Return (X, Y) of the center of cell containing provided text 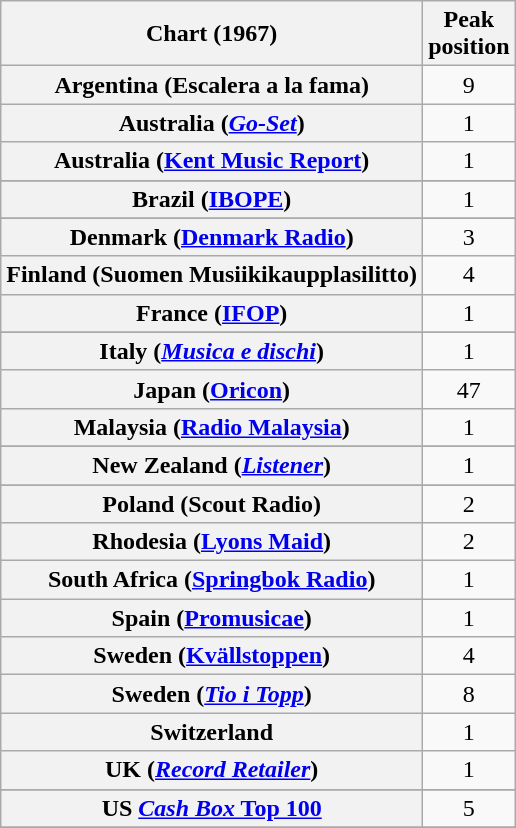
47 (469, 389)
US Cash Box Top 100 (212, 808)
Denmark (Denmark Radio) (212, 237)
Finland (Suomen Musiikikaupplasilitto) (212, 275)
9 (469, 85)
Switzerland (212, 732)
Rhodesia (Lyons Maid) (212, 542)
New Zealand (Listener) (212, 465)
Italy (Musica e dischi) (212, 351)
Malaysia (Radio Malaysia) (212, 427)
Chart (1967) (212, 34)
Sweden (Kvällstoppen) (212, 656)
Brazil (IBOPE) (212, 199)
Australia (Kent Music Report) (212, 161)
Peakposition (469, 34)
3 (469, 237)
France (IFOP) (212, 313)
Spain (Promusicae) (212, 618)
Poland (Scout Radio) (212, 503)
South Africa (Springbok Radio) (212, 580)
Argentina (Escalera a la fama) (212, 85)
UK (Record Retailer) (212, 770)
8 (469, 694)
Australia (Go-Set) (212, 123)
5 (469, 808)
Japan (Oricon) (212, 389)
Sweden (Tio i Topp) (212, 694)
